Identify which cell holds the provided text, then report its [x, y] central coordinate. 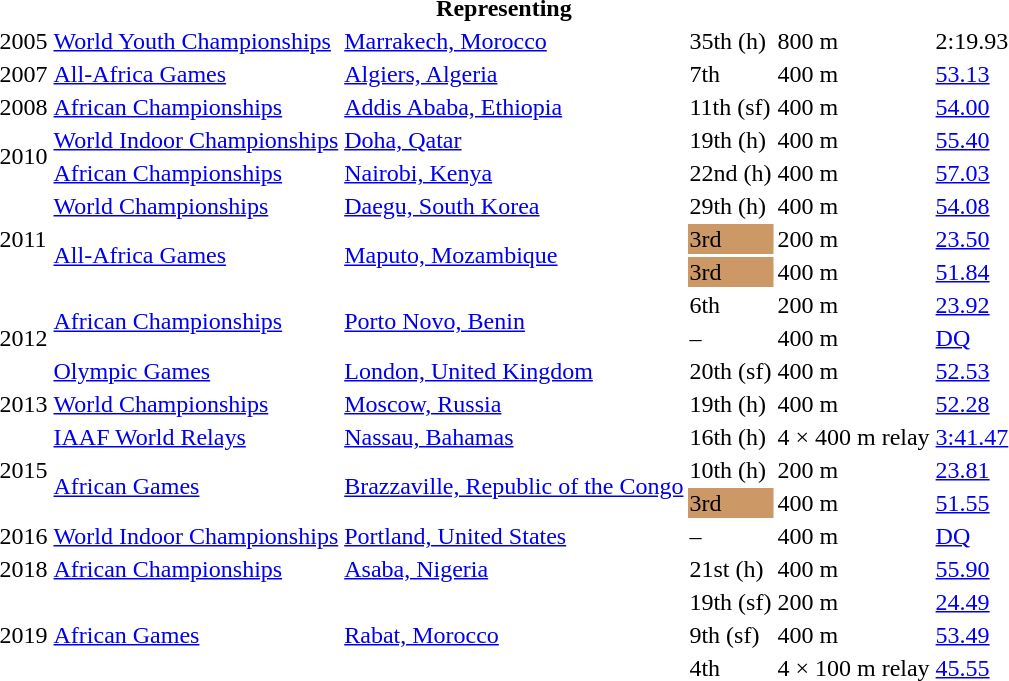
29th (h) [730, 206]
35th (h) [730, 41]
Doha, Qatar [514, 140]
7th [730, 74]
Olympic Games [196, 371]
22nd (h) [730, 173]
9th (sf) [730, 635]
Marrakech, Morocco [514, 41]
4 × 400 m relay [854, 437]
Algiers, Algeria [514, 74]
London, United Kingdom [514, 371]
16th (h) [730, 437]
Moscow, Russia [514, 404]
21st (h) [730, 569]
19th (sf) [730, 602]
Daegu, South Korea [514, 206]
Asaba, Nigeria [514, 569]
11th (sf) [730, 107]
800 m [854, 41]
IAAF World Relays [196, 437]
6th [730, 305]
Maputo, Mozambique [514, 256]
20th (sf) [730, 371]
African Games [196, 486]
10th (h) [730, 470]
Brazzaville, Republic of the Congo [514, 486]
Portland, United States [514, 536]
World Youth Championships [196, 41]
Nairobi, Kenya [514, 173]
Addis Ababa, Ethiopia [514, 107]
Porto Novo, Benin [514, 322]
Nassau, Bahamas [514, 437]
